Output the [X, Y] coordinate of the center of the cell containing the given text.  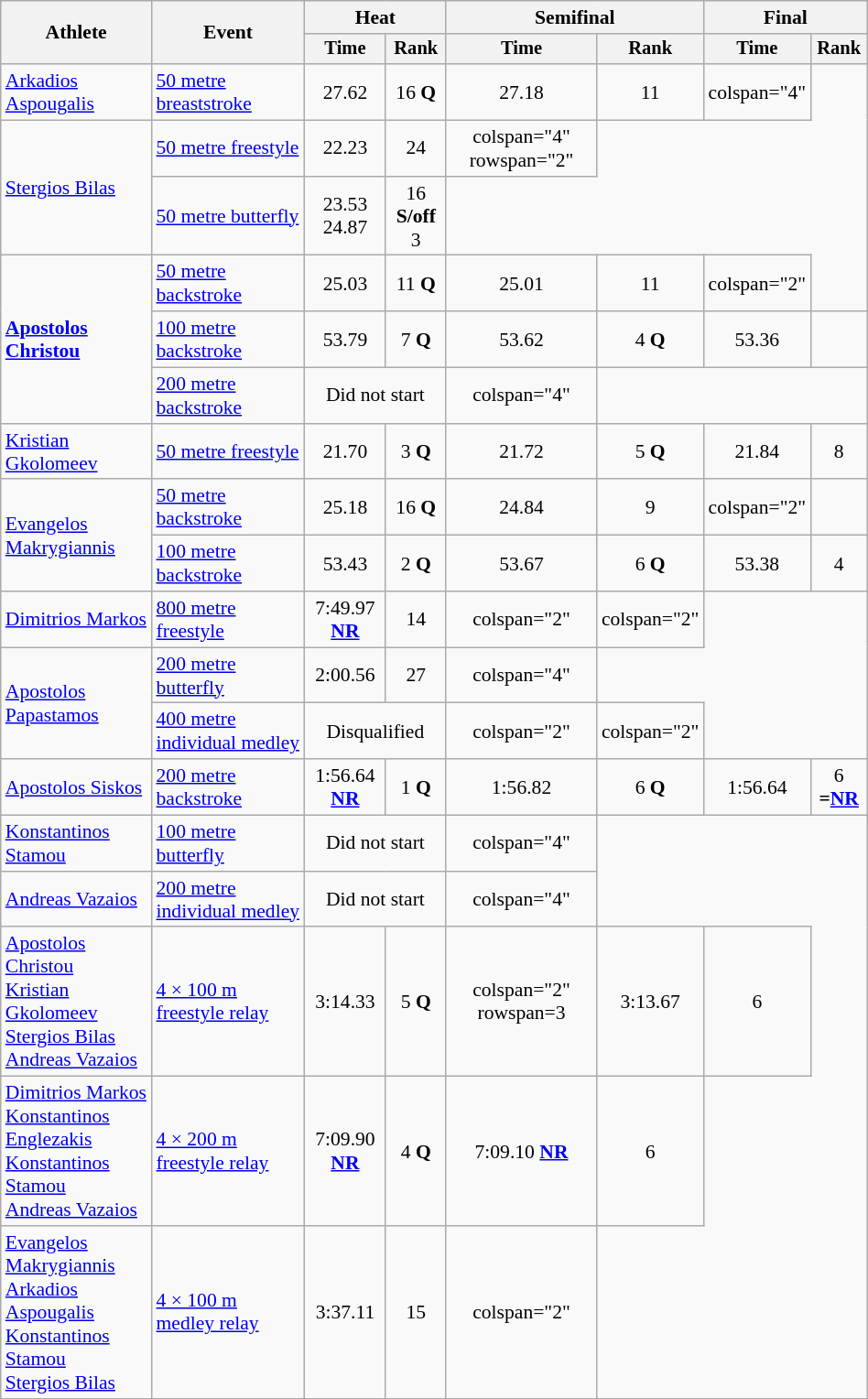
6 =NR [839, 787]
3:14.33 [346, 1002]
Heat [375, 17]
Event [227, 33]
100 metre butterfly [227, 844]
9 [650, 507]
11 Q [416, 284]
200 metre individual medley [227, 899]
4 × 200 m freestyle relay [227, 1152]
Disqualified [375, 731]
4 × 100 m freestyle relay [227, 1002]
Arkadios Aspougalis [77, 92]
15 [416, 1313]
1:56.64 NR [346, 787]
8 [839, 452]
7:49.97 NR [346, 619]
53.38 [756, 564]
Semifinal [575, 17]
50 metre butterfly [227, 216]
Kristian Gkolomeev [77, 452]
27 [416, 676]
Final [786, 17]
7:09.10 NR [522, 1152]
1:56.64 [756, 787]
colspan="2" rowspan=3 [522, 1002]
53.62 [522, 339]
27.18 [522, 92]
Apostolos Christou [77, 339]
Dimitrios Markos [77, 619]
25.03 [346, 284]
200 metre butterfly [227, 676]
7 Q [416, 339]
4 × 100 m medley relay [227, 1313]
50 metre breaststroke [227, 92]
Apostolos Siskos [77, 787]
16 S/off3 [416, 216]
800 metre freestyle [227, 619]
Athlete [77, 33]
4 [839, 564]
3 Q [416, 452]
22.23 [346, 148]
53.79 [346, 339]
53.36 [756, 339]
1 Q [416, 787]
3:37.11 [346, 1313]
23.5324.87 [346, 216]
24 [416, 148]
2:00.56 [346, 676]
21.84 [756, 452]
Konstantinos Stamou [77, 844]
25.01 [522, 284]
53.67 [522, 564]
400 metre individual medley [227, 731]
Apostolos Papastamos [77, 703]
Apostolos Christou Kristian Gkolomeev Stergios Bilas Andreas Vazaios [77, 1002]
21.70 [346, 452]
53.43 [346, 564]
25.18 [346, 507]
27.62 [346, 92]
Evangelos Makrygiannis [77, 536]
Dimitrios Markos Konstantinos Englezakis Konstantinos Stamou Andreas Vazaios [77, 1152]
21.72 [522, 452]
Evangelos Makrygiannis Arkadios Aspougalis Konstantinos StamouStergios Bilas [77, 1313]
Stergios Bilas [77, 189]
2 Q [416, 564]
Andreas Vazaios [77, 899]
3:13.67 [650, 1002]
7:09.90 NR [346, 1152]
14 [416, 619]
24.84 [522, 507]
1:56.82 [522, 787]
colspan="4" rowspan="2" [522, 148]
